Pinpoint the cell where the given text exists, returning its [x, y] midpoint coordinate. 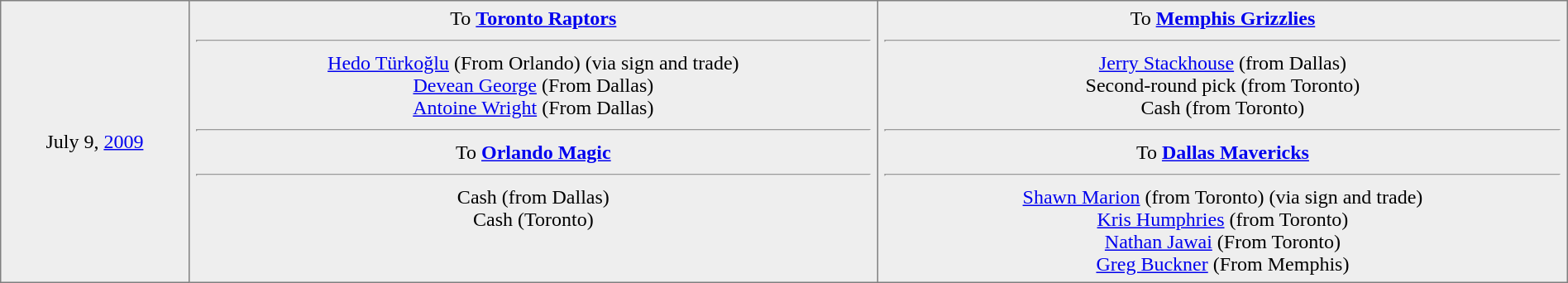
July 9, 2009 [94, 141]
